Return [X, Y] of the center of cell containing provided text 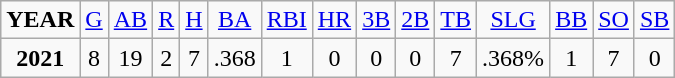
2B [416, 20]
SO [614, 20]
BA [234, 20]
SLG [514, 20]
G [94, 20]
BB [572, 20]
AB [130, 20]
SB [654, 20]
RBI [286, 20]
2021 [40, 58]
R [166, 20]
TB [456, 20]
.368% [514, 58]
YEAR [40, 20]
19 [130, 58]
2 [166, 58]
.368 [234, 58]
3B [376, 20]
HR [334, 20]
8 [94, 58]
H [194, 20]
